Detect which cell encompasses the target text, then output its [x, y] center coordinate. 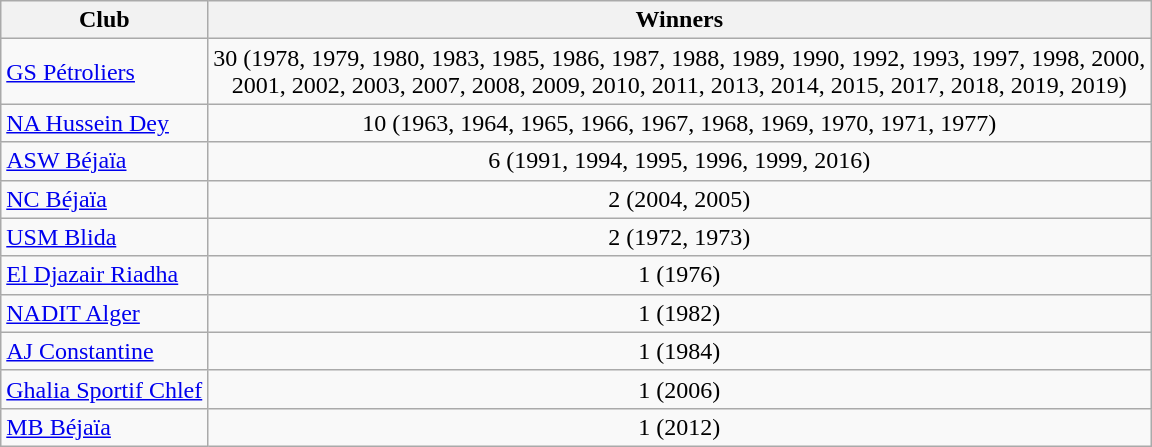
NC Béjaïa [104, 199]
10 (1963, 1964, 1965, 1966, 1967, 1968, 1969, 1970, 1971, 1977) [680, 123]
Ghalia Sportif Chlef [104, 389]
Club [104, 20]
NADIT Alger [104, 313]
GS Pétroliers [104, 72]
MB Béjaïa [104, 427]
USM Blida [104, 237]
6 (1991, 1994, 1995, 1996, 1999, 2016) [680, 161]
Winners [680, 20]
ASW Béjaïa [104, 161]
2 (2004, 2005) [680, 199]
1 (2012) [680, 427]
1 (1982) [680, 313]
NA Hussein Dey [104, 123]
1 (1976) [680, 275]
1 (1984) [680, 351]
2 (1972, 1973) [680, 237]
El Djazair Riadha [104, 275]
AJ Constantine [104, 351]
1 (2006) [680, 389]
